Return [x, y] of the center of cell containing provided text 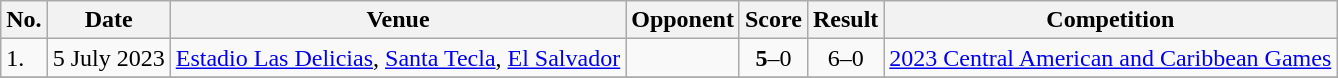
Date [108, 20]
Venue [398, 20]
1. [24, 58]
No. [24, 20]
Estadio Las Delicias, Santa Tecla, El Salvador [398, 58]
5–0 [773, 58]
Score [773, 20]
Opponent [683, 20]
2023 Central American and Caribbean Games [1110, 58]
6–0 [845, 58]
Competition [1110, 20]
Result [845, 20]
5 July 2023 [108, 58]
